Scan for the cell matching the given text and deliver its [X, Y] coordinate at center. 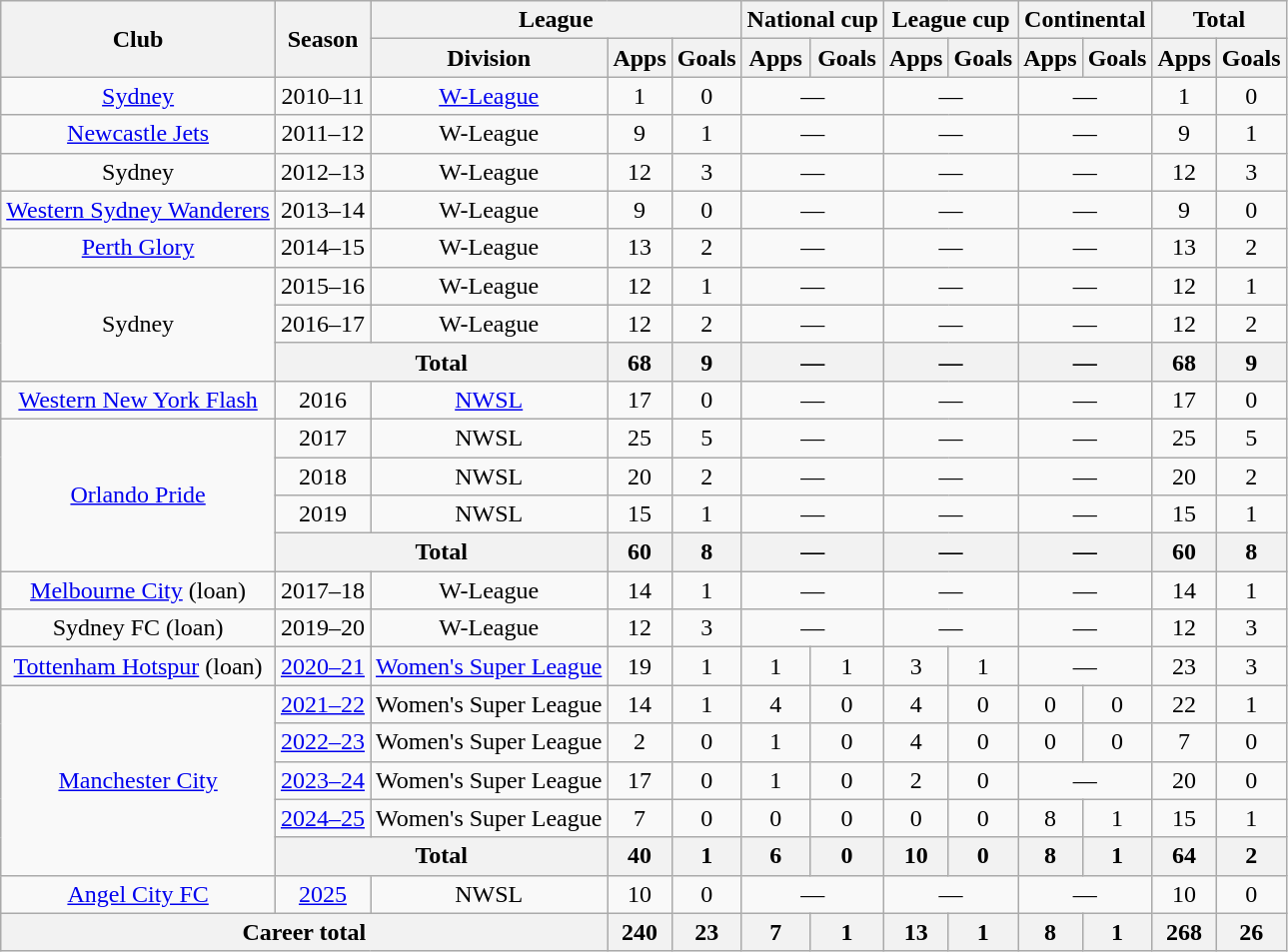
Sydney FC (loan) [138, 628]
League cup [951, 20]
2014–15 [322, 248]
19 [640, 666]
Melbourne City (loan) [138, 590]
2016 [322, 400]
League [556, 20]
2012–13 [322, 172]
Division [488, 58]
Tottenham Hotspur (loan) [138, 666]
2024–25 [322, 818]
Western New York Flash [138, 400]
22 [1184, 704]
64 [1184, 856]
2019–20 [322, 628]
2025 [322, 894]
Career total [304, 932]
2023–24 [322, 780]
2018 [322, 476]
2016–17 [322, 324]
240 [640, 932]
2019 [322, 514]
Continental [1085, 20]
National cup [812, 20]
Western Sydney Wanderers [138, 210]
Perth Glory [138, 248]
Club [138, 39]
Orlando Pride [138, 494]
268 [1184, 932]
Angel City FC [138, 894]
2017 [322, 438]
26 [1251, 932]
2011–12 [322, 134]
2020–21 [322, 666]
2010–11 [322, 96]
Season [322, 39]
2022–23 [322, 742]
6 [775, 856]
40 [640, 856]
2013–14 [322, 210]
Manchester City [138, 780]
2015–16 [322, 286]
2021–22 [322, 704]
Newcastle Jets [138, 134]
2017–18 [322, 590]
